Extract the (X, Y) coordinate from the center of the cell holding the provided text.  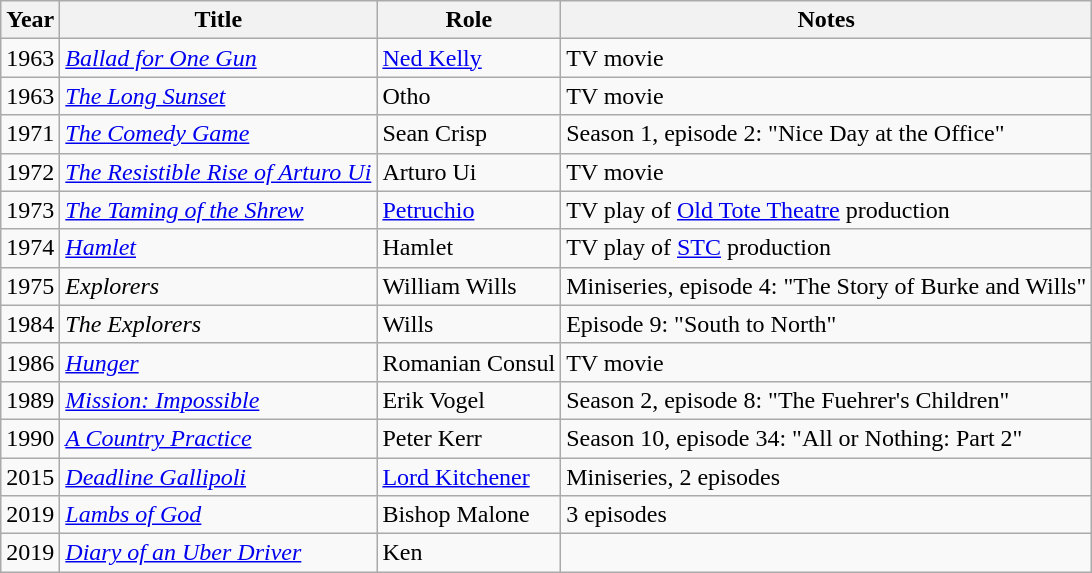
Peter Kerr (469, 438)
Arturo Ui (469, 172)
Ballad for One Gun (218, 58)
Petruchio (469, 210)
Title (218, 20)
The Long Sunset (218, 96)
The Explorers (218, 324)
Miniseries, episode 4: "The Story of Burke and Wills" (826, 286)
Ken (469, 553)
Explorers (218, 286)
Hunger (218, 362)
1989 (30, 400)
1975 (30, 286)
1974 (30, 248)
Otho (469, 96)
1972 (30, 172)
The Resistible Rise of Arturo Ui (218, 172)
TV play of Old Tote Theatre production (826, 210)
Year (30, 20)
1971 (30, 134)
Miniseries, 2 episodes (826, 477)
Bishop Malone (469, 515)
Wills (469, 324)
Role (469, 20)
Episode 9: "South to North" (826, 324)
Ned Kelly (469, 58)
The Taming of the Shrew (218, 210)
A Country Practice (218, 438)
3 episodes (826, 515)
TV play of STC production (826, 248)
Mission: Impossible (218, 400)
Notes (826, 20)
Deadline Gallipoli (218, 477)
Season 1, episode 2: "Nice Day at the Office" (826, 134)
1990 (30, 438)
Season 10, episode 34: "All or Nothing: Part 2" (826, 438)
Sean Crisp (469, 134)
1973 (30, 210)
Season 2, episode 8: "The Fuehrer's Children" (826, 400)
1984 (30, 324)
Diary of an Uber Driver (218, 553)
Lambs of God (218, 515)
1986 (30, 362)
Lord Kitchener (469, 477)
Romanian Consul (469, 362)
William Wills (469, 286)
The Comedy Game (218, 134)
2015 (30, 477)
Erik Vogel (469, 400)
